Output the [x, y] coordinate of the center of the cell containing the given text.  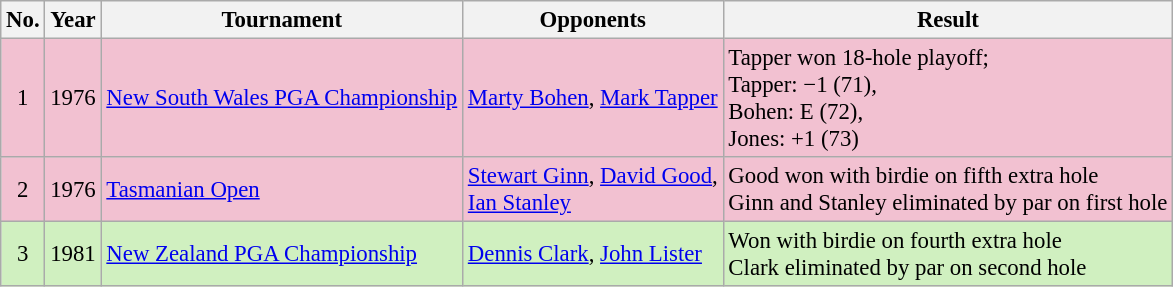
Good won with birdie on fifth extra holeGinn and Stanley eliminated by par on first hole [948, 190]
New South Wales PGA Championship [282, 98]
Won with birdie on fourth extra holeClark eliminated by par on second hole [948, 254]
2 [23, 190]
No. [23, 20]
1981 [73, 254]
New Zealand PGA Championship [282, 254]
Tasmanian Open [282, 190]
3 [23, 254]
Dennis Clark, John Lister [594, 254]
Year [73, 20]
1 [23, 98]
Stewart Ginn, David Good, Ian Stanley [594, 190]
Marty Bohen, Mark Tapper [594, 98]
Opponents [594, 20]
Result [948, 20]
Tapper won 18-hole playoff;Tapper: −1 (71),Bohen: E (72),Jones: +1 (73) [948, 98]
Tournament [282, 20]
